Identify which cell holds the provided text, then report its [X, Y] central coordinate. 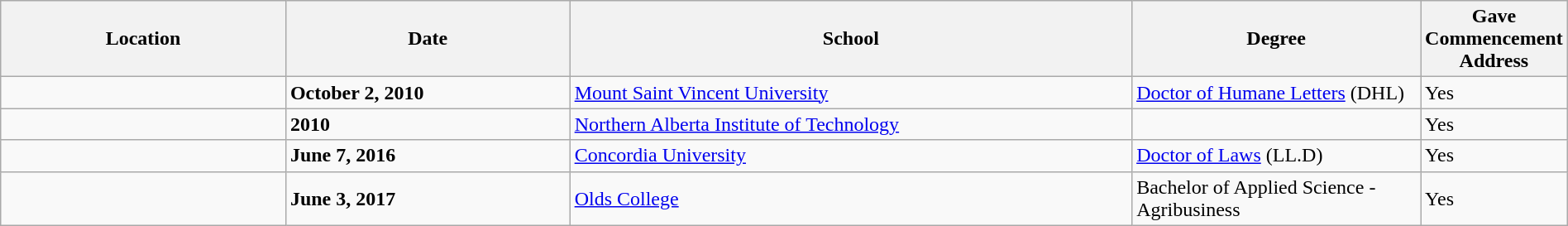
School [850, 39]
June 3, 2017 [428, 199]
Location [144, 39]
October 2, 2010 [428, 93]
Degree [1277, 39]
2010 [428, 124]
Doctor of Humane Letters (DHL) [1277, 93]
Date [428, 39]
Bachelor of Applied Science - Agribusiness [1277, 199]
Mount Saint Vincent University [850, 93]
Concordia University [850, 156]
June 7, 2016 [428, 156]
Doctor of Laws (LL.D) [1277, 156]
Olds College [850, 199]
Gave Commencement Address [1494, 39]
Northern Alberta Institute of Technology [850, 124]
